Find where the given text appears and provide that cell's center as (X, Y) coordinate. 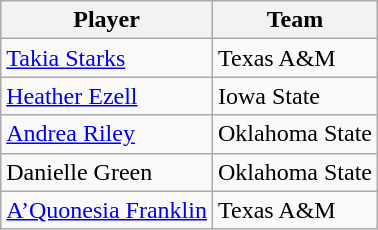
A’Quonesia Franklin (107, 210)
Andrea Riley (107, 134)
Danielle Green (107, 172)
Team (294, 20)
Takia Starks (107, 58)
Player (107, 20)
Heather Ezell (107, 96)
Iowa State (294, 96)
